Pinpoint the cell where the given text exists, returning its [x, y] midpoint coordinate. 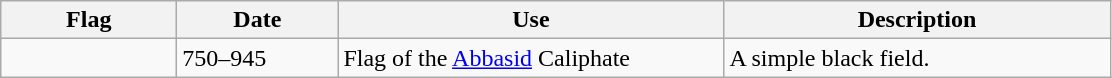
Flag [89, 20]
Description [917, 20]
A simple black field. [917, 58]
Use [531, 20]
Date [258, 20]
750–945 [258, 58]
Flag of the Abbasid Caliphate [531, 58]
